Output the [X, Y] coordinate of the center of the cell containing the given text.  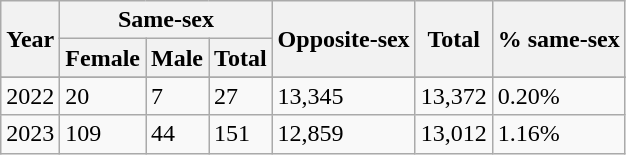
Same-sex [166, 20]
109 [103, 134]
12,859 [344, 134]
% same-sex [558, 39]
13,345 [344, 96]
13,012 [454, 134]
0.20% [558, 96]
Year [30, 39]
7 [178, 96]
Male [178, 58]
151 [241, 134]
Opposite-sex [344, 39]
Female [103, 58]
44 [178, 134]
2022 [30, 96]
27 [241, 96]
1.16% [558, 134]
2023 [30, 134]
13,372 [454, 96]
20 [103, 96]
